Return (x, y) of the center of cell containing provided text 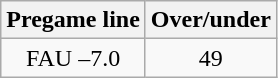
Pregame line (74, 20)
FAU –7.0 (74, 58)
Over/under (210, 20)
49 (210, 58)
